Pinpoint the cell where the given text exists, returning its (x, y) midpoint coordinate. 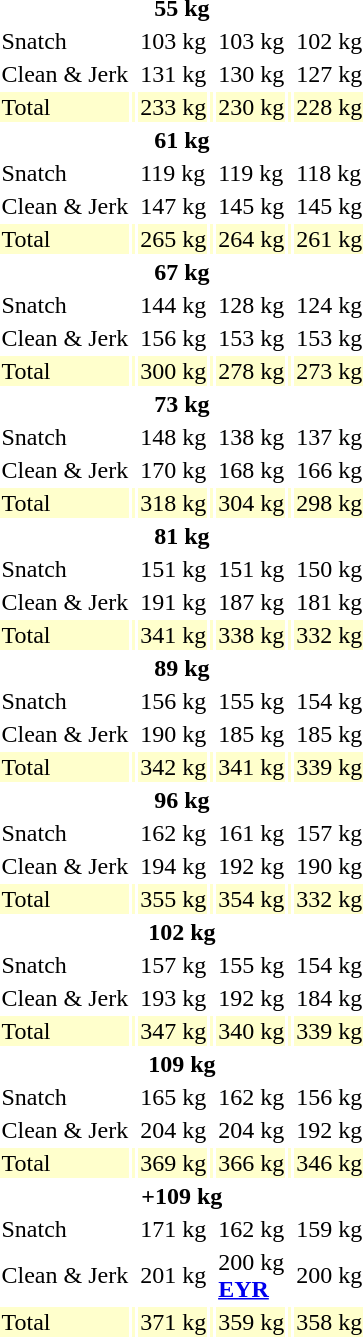
153 kg (252, 338)
191 kg (174, 602)
193 kg (174, 998)
171 kg (174, 1229)
300 kg (174, 371)
144 kg (174, 305)
157 kg (174, 965)
138 kg (252, 437)
185 kg (252, 734)
355 kg (174, 899)
265 kg (174, 239)
304 kg (252, 503)
359 kg (252, 1322)
233 kg (174, 107)
264 kg (252, 239)
338 kg (252, 635)
165 kg (174, 1097)
147 kg (174, 206)
354 kg (252, 899)
128 kg (252, 305)
190 kg (174, 734)
318 kg (174, 503)
187 kg (252, 602)
278 kg (252, 371)
200 kgEYR (252, 1276)
369 kg (174, 1163)
366 kg (252, 1163)
342 kg (174, 767)
131 kg (174, 74)
170 kg (174, 470)
230 kg (252, 107)
168 kg (252, 470)
347 kg (174, 1031)
201 kg (174, 1276)
148 kg (174, 437)
130 kg (252, 74)
161 kg (252, 833)
340 kg (252, 1031)
145 kg (252, 206)
371 kg (174, 1322)
194 kg (174, 866)
